Search for the cell housing the specified text and yield its (X, Y) center coordinate. 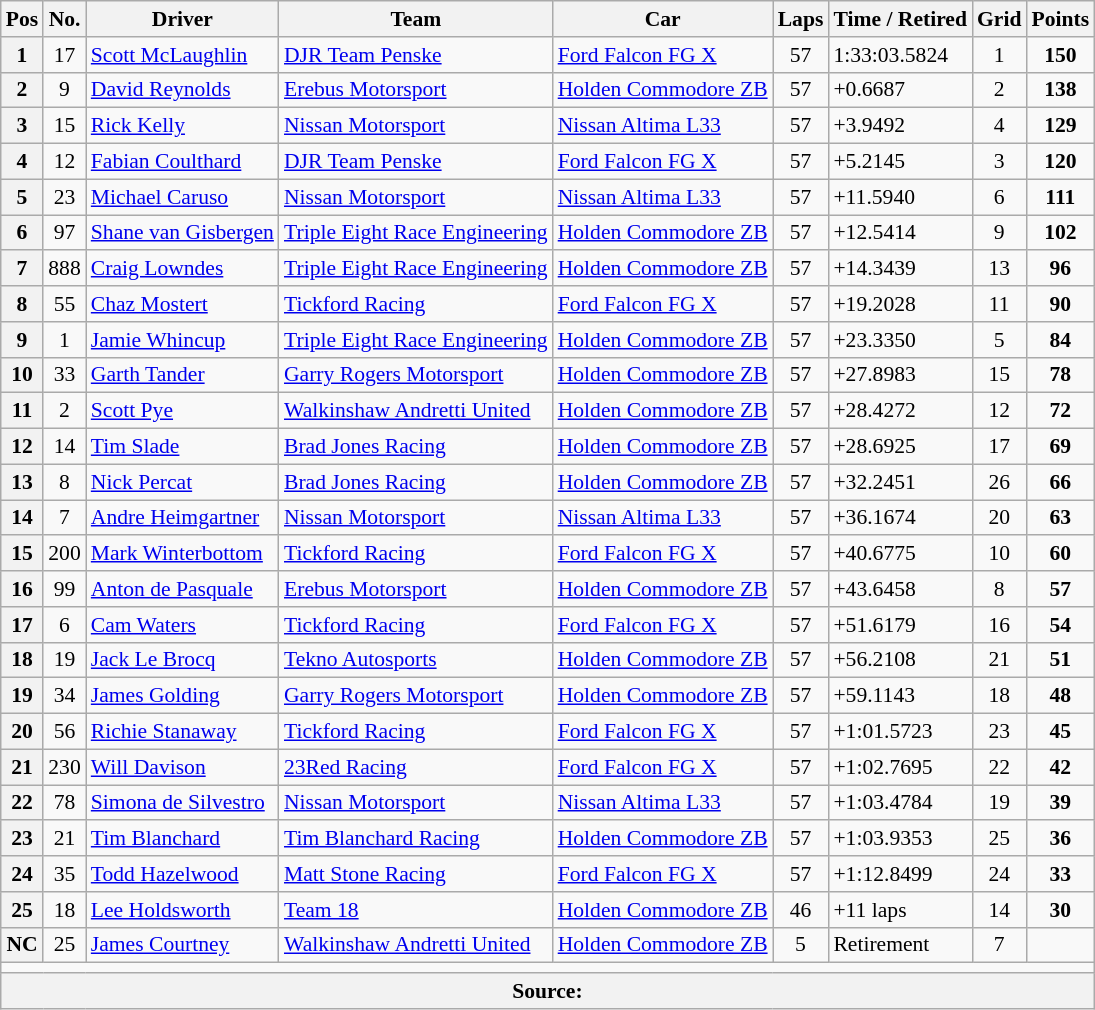
55 (64, 304)
66 (1061, 482)
Shane van Gisbergen (182, 233)
888 (64, 269)
230 (64, 767)
Tim Blanchard (182, 839)
+11 laps (900, 910)
Cam Waters (182, 625)
Lee Holdsworth (182, 910)
26 (1000, 482)
Time / Retired (900, 19)
45 (1061, 732)
1:33:03.5824 (900, 55)
Driver (182, 19)
150 (1061, 55)
30 (1061, 910)
46 (801, 910)
Will Davison (182, 767)
138 (1061, 90)
+51.6179 (900, 625)
+0.6687 (900, 90)
60 (1061, 554)
84 (1061, 340)
69 (1061, 447)
36 (1061, 839)
63 (1061, 518)
+1:02.7695 (900, 767)
Car (663, 19)
+1:12.8499 (900, 874)
Jack Le Brocq (182, 660)
72 (1061, 411)
129 (1061, 126)
+43.6458 (900, 589)
48 (1061, 696)
Anton de Pasquale (182, 589)
99 (64, 589)
34 (64, 696)
+23.3350 (900, 340)
+1:03.9353 (900, 839)
51 (1061, 660)
+28.6925 (900, 447)
Matt Stone Racing (416, 874)
42 (1061, 767)
Scott McLaughlin (182, 55)
Craig Lowndes (182, 269)
Pos (22, 19)
+14.3439 (900, 269)
Jamie Whincup (182, 340)
Andre Heimgartner (182, 518)
James Courtney (182, 945)
Simona de Silvestro (182, 803)
+40.6775 (900, 554)
David Reynolds (182, 90)
+59.1143 (900, 696)
Richie Stanaway (182, 732)
Laps (801, 19)
+3.9492 (900, 126)
96 (1061, 269)
Garth Tander (182, 375)
James Golding (182, 696)
Scott Pye (182, 411)
+36.1674 (900, 518)
120 (1061, 162)
Tekno Autosports (416, 660)
Team 18 (416, 910)
+27.8983 (900, 375)
97 (64, 233)
+32.2451 (900, 482)
Tim Slade (182, 447)
111 (1061, 197)
Grid (1000, 19)
+19.2028 (900, 304)
56 (64, 732)
+56.2108 (900, 660)
Michael Caruso (182, 197)
NC (22, 945)
200 (64, 554)
54 (1061, 625)
39 (1061, 803)
No. (64, 19)
+5.2145 (900, 162)
Fabian Coulthard (182, 162)
+12.5414 (900, 233)
Retirement (900, 945)
+1:03.4784 (900, 803)
102 (1061, 233)
+28.4272 (900, 411)
35 (64, 874)
Chaz Mostert (182, 304)
23Red Racing (416, 767)
Source: (548, 991)
Team (416, 19)
Nick Percat (182, 482)
Tim Blanchard Racing (416, 839)
Points (1061, 19)
90 (1061, 304)
Todd Hazelwood (182, 874)
Mark Winterbottom (182, 554)
Rick Kelly (182, 126)
+11.5940 (900, 197)
+1:01.5723 (900, 732)
